For the text-containing cell, return its midpoint in [x, y] coordinate format. 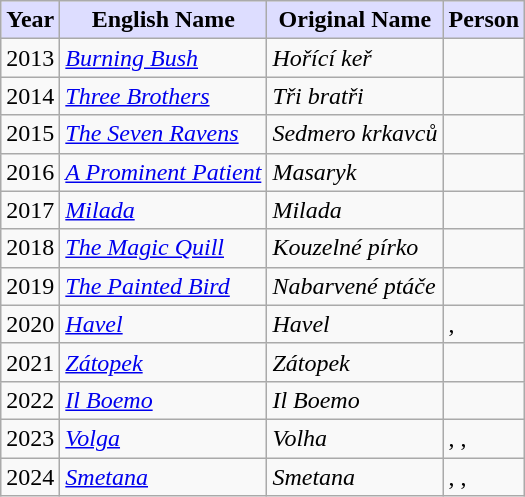
2015 [30, 134]
Original Name [355, 20]
Sedmero krkavců [355, 134]
A Prominent Patient [164, 172]
Burning Bush [164, 58]
2014 [30, 96]
2019 [30, 286]
Nabarvené ptáče [355, 286]
Volha [355, 438]
The Painted Bird [164, 286]
Tři bratři [355, 96]
2024 [30, 477]
2023 [30, 438]
Year [30, 20]
2022 [30, 400]
, [484, 324]
English Name [164, 20]
2013 [30, 58]
Three Brothers [164, 96]
Masaryk [355, 172]
The Seven Ravens [164, 134]
2020 [30, 324]
Hořící keř [355, 58]
Kouzelné pírko [355, 248]
Volga [164, 438]
Person [484, 20]
The Magic Quill [164, 248]
2021 [30, 362]
2018 [30, 248]
2016 [30, 172]
2017 [30, 210]
